Provide the (x, y) coordinate of the cell's center where the given text is located.  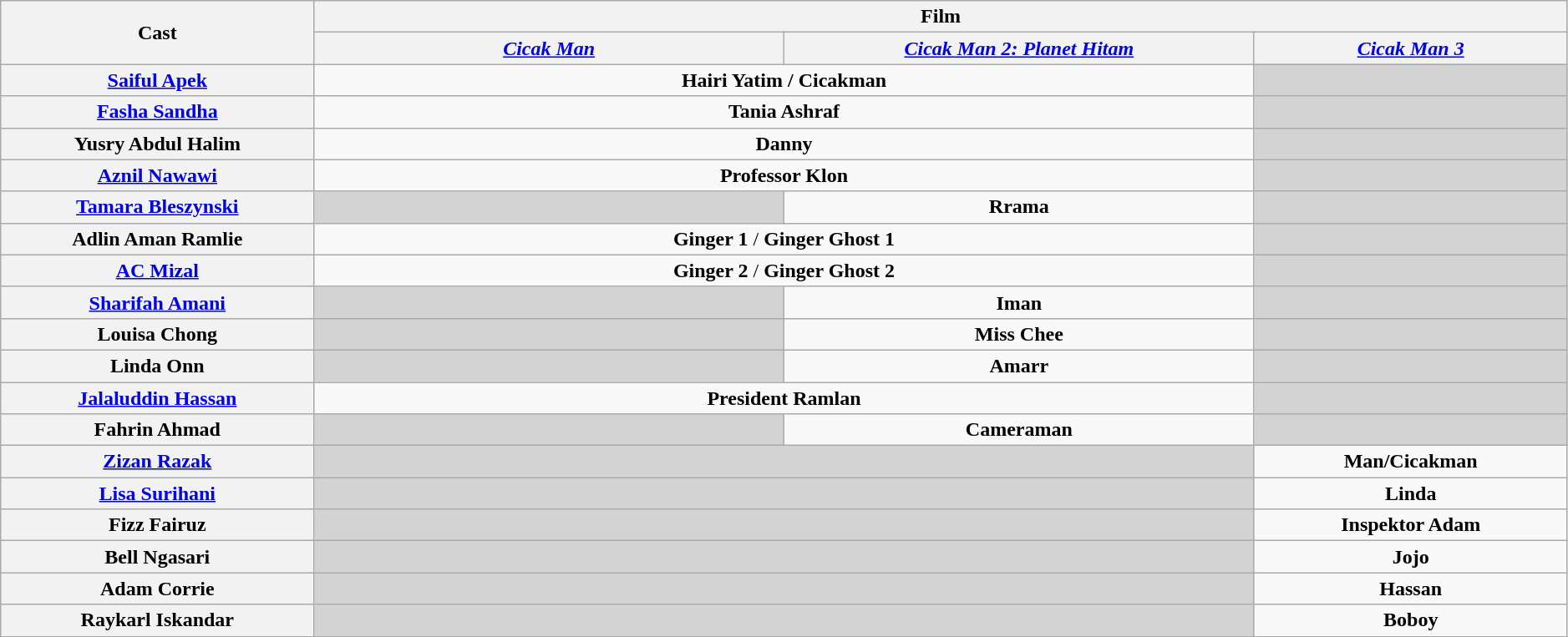
Ginger 2 / Ginger Ghost 2 (784, 270)
Louisa Chong (157, 334)
Adam Corrie (157, 589)
Cicak Man (550, 48)
Adlin Aman Ramlie (157, 239)
Linda Onn (157, 366)
Miss Chee (1019, 334)
Linda (1410, 493)
Cicak Man 2: Planet Hitam (1019, 48)
Professor Klon (784, 175)
Aznil Nawawi (157, 175)
Tamara Bleszynski (157, 207)
Man/Cicakman (1410, 462)
Cameraman (1019, 430)
Danny (784, 144)
Inspektor Adam (1410, 525)
Fizz Fairuz (157, 525)
Zizan Razak (157, 462)
Fasha Sandha (157, 112)
Saiful Apek (157, 80)
Lisa Surihani (157, 493)
Amarr (1019, 366)
AC Mizal (157, 270)
Cicak Man 3 (1410, 48)
Iman (1019, 302)
Cast (157, 33)
Yusry Abdul Halim (157, 144)
Hassan (1410, 589)
Sharifah Amani (157, 302)
Hairi Yatim / Cicakman (784, 80)
Tania Ashraf (784, 112)
President Ramlan (784, 398)
Fahrin Ahmad (157, 430)
Boboy (1410, 620)
Bell Ngasari (157, 557)
Jojo (1410, 557)
Ginger 1 / Ginger Ghost 1 (784, 239)
Film (941, 17)
Raykarl Iskandar (157, 620)
Rrama (1019, 207)
Jalaluddin Hassan (157, 398)
